Capture the cell that displays the provided text and extract its (x, y) central coordinate. 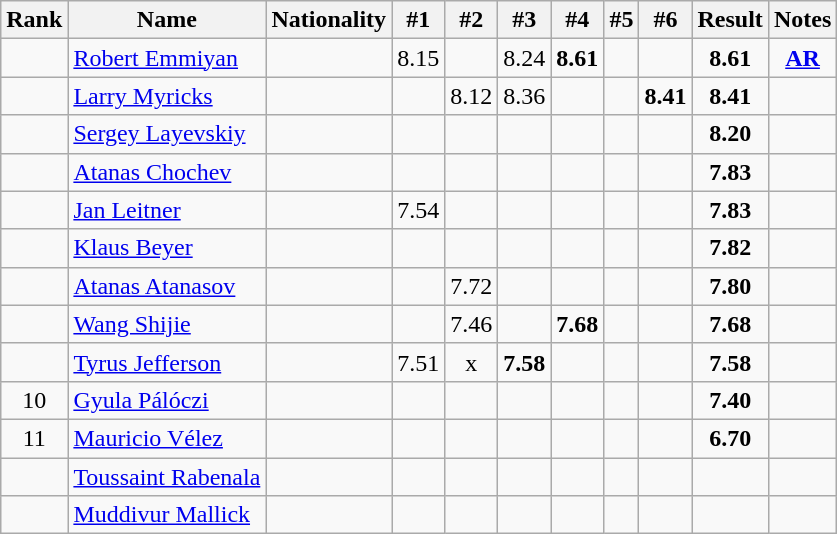
7.72 (472, 286)
Sergey Layevskiy (167, 134)
Mauricio Vélez (167, 438)
8.24 (524, 58)
Name (167, 20)
Klaus Beyer (167, 248)
#3 (524, 20)
Muddivur Mallick (167, 515)
7.80 (730, 286)
Rank (34, 20)
6.70 (730, 438)
7.40 (730, 400)
7.46 (472, 324)
#6 (666, 20)
Atanas Chochev (167, 172)
7.54 (418, 210)
Larry Myricks (167, 96)
Gyula Pálóczi (167, 400)
AR (802, 58)
8.20 (730, 134)
Atanas Atanasov (167, 286)
8.15 (418, 58)
7.51 (418, 362)
Toussaint Rabenala (167, 477)
Result (730, 20)
#5 (622, 20)
7.82 (730, 248)
Wang Shijie (167, 324)
#4 (578, 20)
Tyrus Jefferson (167, 362)
11 (34, 438)
Nationality (329, 20)
x (472, 362)
8.12 (472, 96)
8.36 (524, 96)
Jan Leitner (167, 210)
#2 (472, 20)
Robert Emmiyan (167, 58)
Notes (802, 20)
#1 (418, 20)
10 (34, 400)
